Capture the cell that displays the provided text and extract its [x, y] central coordinate. 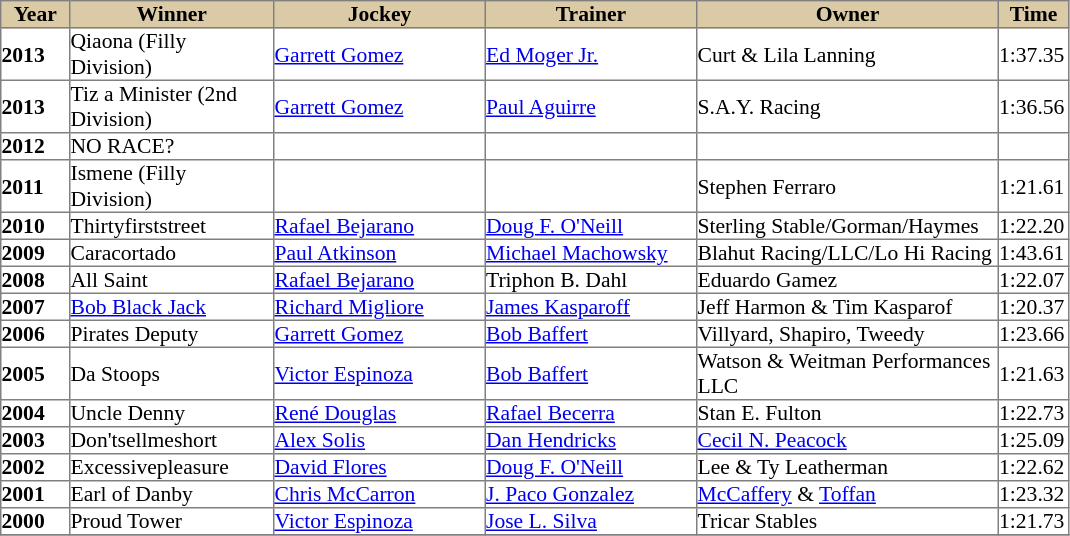
Chris McCarron [380, 494]
Earl of Danby [172, 494]
Michael Machowsky [591, 252]
Winner [172, 14]
1:23.32 [1033, 494]
Da Stoops [172, 373]
Qiaona (Filly Division) [172, 54]
David Flores [380, 468]
1:21.61 [1033, 186]
Pirates Deputy [172, 334]
Jockey [380, 14]
Tiz a Minister (2nd Division) [172, 106]
1:37.35 [1033, 54]
1:23.66 [1033, 334]
2005 [36, 373]
2009 [36, 252]
1:25.09 [1033, 440]
1:21.73 [1033, 522]
Thirtyfirststreet [172, 226]
Year [36, 14]
Sterling Stable/Gorman/Haymes [848, 226]
Jeff Harmon & Tim Kasparof [848, 306]
1:22.20 [1033, 226]
Lee & Ty Leatherman [848, 468]
Jose L. Silva [591, 522]
2000 [36, 522]
Triphon B. Dahl [591, 280]
1:43.61 [1033, 252]
Don'tsellmeshort [172, 440]
2007 [36, 306]
2001 [36, 494]
2011 [36, 186]
2008 [36, 280]
1:21.63 [1033, 373]
2012 [36, 146]
Villyard, Shapiro, Tweedy [848, 334]
Trainer [591, 14]
NO RACE? [172, 146]
Ed Moger Jr. [591, 54]
2004 [36, 414]
1:36.56 [1033, 106]
2006 [36, 334]
René Douglas [380, 414]
2010 [36, 226]
All Saint [172, 280]
1:22.07 [1033, 280]
Stan E. Fulton [848, 414]
McCaffery & Toffan [848, 494]
Richard Migliore [380, 306]
Curt & Lila Lanning [848, 54]
Alex Solis [380, 440]
Dan Hendricks [591, 440]
Tricar Stables [848, 522]
1:20.37 [1033, 306]
Uncle Denny [172, 414]
Owner [848, 14]
Rafael Becerra [591, 414]
Proud Tower [172, 522]
Caracortado [172, 252]
Stephen Ferraro [848, 186]
1:22.62 [1033, 468]
2002 [36, 468]
Time [1033, 14]
1:22.73 [1033, 414]
Cecil N. Peacock [848, 440]
Paul Atkinson [380, 252]
Watson & Weitman Performances LLC [848, 373]
Excessivepleasure [172, 468]
Ismene (Filly Division) [172, 186]
J. Paco Gonzalez [591, 494]
Blahut Racing/LLC/Lo Hi Racing [848, 252]
Paul Aguirre [591, 106]
Bob Black Jack [172, 306]
S.A.Y. Racing [848, 106]
Eduardo Gamez [848, 280]
James Kasparoff [591, 306]
2003 [36, 440]
